Scan for the cell matching the given text and deliver its (x, y) coordinate at center. 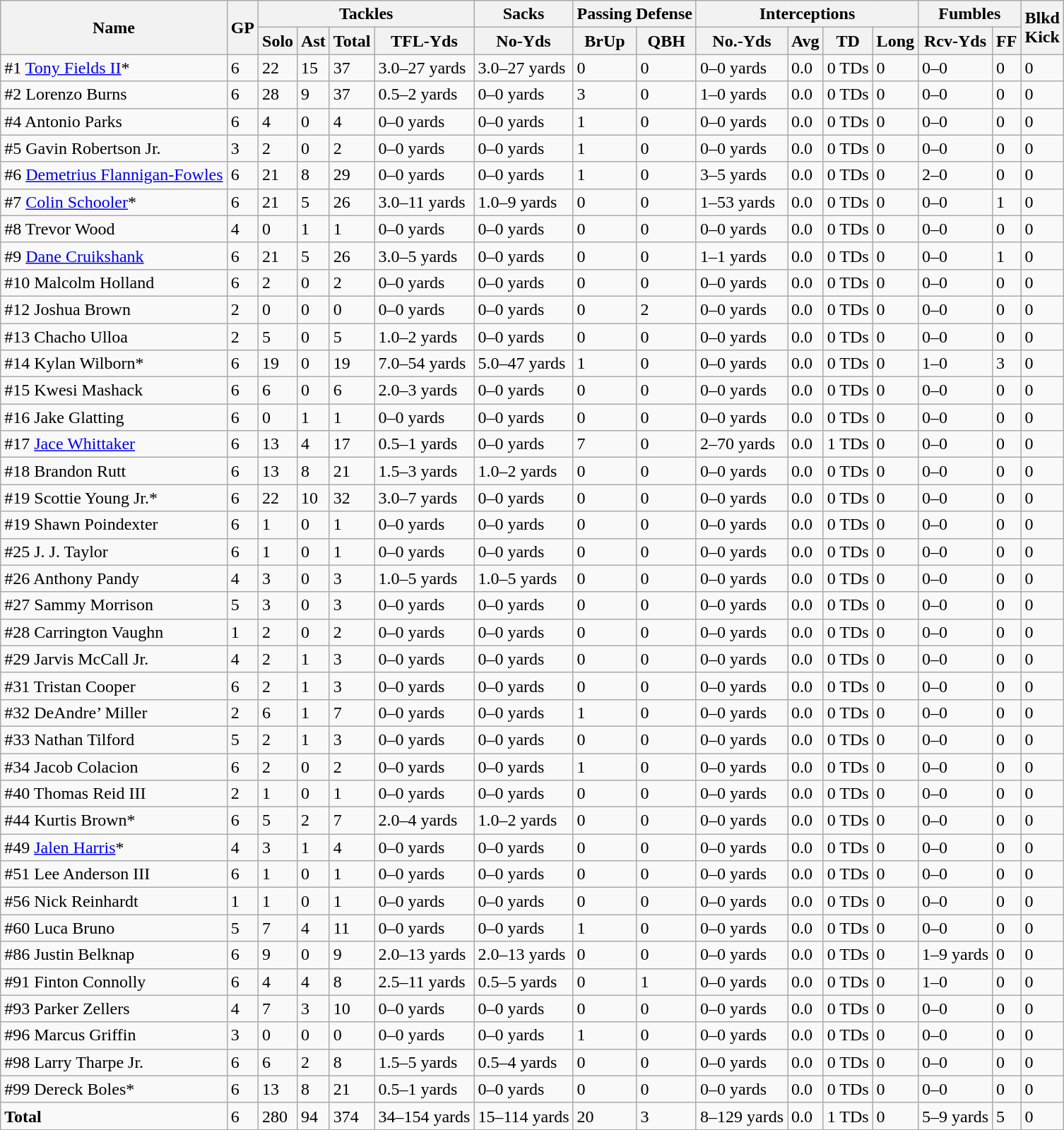
#9 Dane Cruikshank (114, 256)
11 (352, 928)
0.5–2 yards (424, 95)
3–5 yards (742, 175)
2.5–11 yards (424, 982)
#60 Luca Bruno (114, 928)
0.5–5 yards (524, 982)
Tackles (366, 14)
374 (352, 1116)
#13 Chacho Ulloa (114, 337)
No-Yds (524, 41)
34–154 yards (424, 1116)
TFL-Yds (424, 41)
20 (605, 1116)
1–1 yards (742, 256)
#19 Shawn Poindexter (114, 525)
2–70 yards (742, 444)
#17 Jace Whittaker (114, 444)
Long (895, 41)
5–9 yards (955, 1116)
Fumbles (969, 14)
3.0–7 yards (424, 498)
#33 Nathan Tilford (114, 739)
#5 Gavin Robertson Jr. (114, 148)
Name (114, 28)
#51 Lee Anderson III (114, 874)
QBH (667, 41)
BrUp (605, 41)
Rcv-Yds (955, 41)
3.0–11 yards (424, 202)
15–114 yards (524, 1116)
#2 Lorenzo Burns (114, 95)
94 (314, 1116)
5.0–47 yards (524, 364)
Ast (314, 41)
#10 Malcolm Holland (114, 282)
7.0–54 yards (424, 364)
#32 DeAndre’ Miller (114, 713)
#27 Sammy Morrison (114, 605)
#29 Jarvis McCall Jr. (114, 659)
#98 Larry Tharpe Jr. (114, 1062)
#14 Kylan Wilborn* (114, 364)
#93 Parker Zellers (114, 1009)
#26 Anthony Pandy (114, 578)
#91 Finton Connolly (114, 982)
BlkdKick (1042, 28)
Sacks (524, 14)
#8 Trevor Wood (114, 229)
#28 Carrington Vaughn (114, 632)
1.0–9 yards (524, 202)
No.-Yds (742, 41)
8–129 yards (742, 1116)
17 (352, 444)
1–0 yards (742, 95)
Interceptions (807, 14)
#18 Brandon Rutt (114, 471)
#25 J. J. Taylor (114, 552)
FF (1007, 41)
#44 Kurtis Brown* (114, 821)
1–53 yards (742, 202)
#86 Justin Belknap (114, 955)
#1 Tony Fields II* (114, 68)
2–0 (955, 175)
2.0–3 yards (424, 391)
#19 Scottie Young Jr.* (114, 498)
2.0–4 yards (424, 821)
#15 Kwesi Mashack (114, 391)
Solo (278, 41)
#12 Joshua Brown (114, 309)
#4 Antonio Parks (114, 121)
1.5–5 yards (424, 1062)
#56 Nick Reinhardt (114, 901)
28 (278, 95)
#40 Thomas Reid III (114, 794)
#31 Tristan Cooper (114, 686)
#7 Colin Schooler* (114, 202)
32 (352, 498)
#16 Jake Glatting (114, 417)
0.5–4 yards (524, 1062)
#96 Marcus Griffin (114, 1035)
#34 Jacob Colacion (114, 766)
1.5–3 yards (424, 471)
GP (242, 28)
#6 Demetrius Flannigan-Fowles (114, 175)
Passing Defense (634, 14)
#49 Jalen Harris* (114, 847)
1–9 yards (955, 955)
3.0–5 yards (424, 256)
Avg (805, 41)
15 (314, 68)
#99 Dereck Boles* (114, 1089)
29 (352, 175)
280 (278, 1116)
TD (848, 41)
